From the cell containing the given text, extract its center point as (X, Y) coordinate. 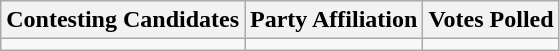
Contesting Candidates (123, 20)
Party Affiliation (334, 20)
Votes Polled (491, 20)
